Scan for the cell matching the given text and deliver its [x, y] coordinate at center. 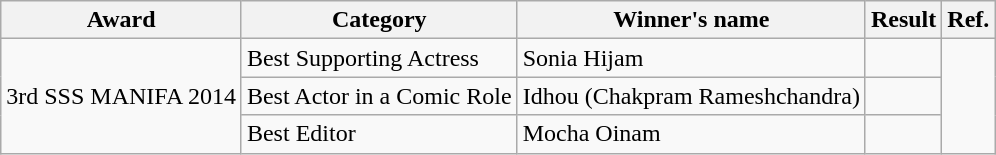
Best Editor [379, 134]
Winner's name [691, 20]
Award [122, 20]
Best Supporting Actress [379, 58]
Category [379, 20]
Sonia Hijam [691, 58]
3rd SSS MANIFA 2014 [122, 96]
Idhou (Chakpram Rameshchandra) [691, 96]
Ref. [968, 20]
Mocha Oinam [691, 134]
Result [903, 20]
Best Actor in a Comic Role [379, 96]
